From the cell containing the given text, extract its center point as [X, Y] coordinate. 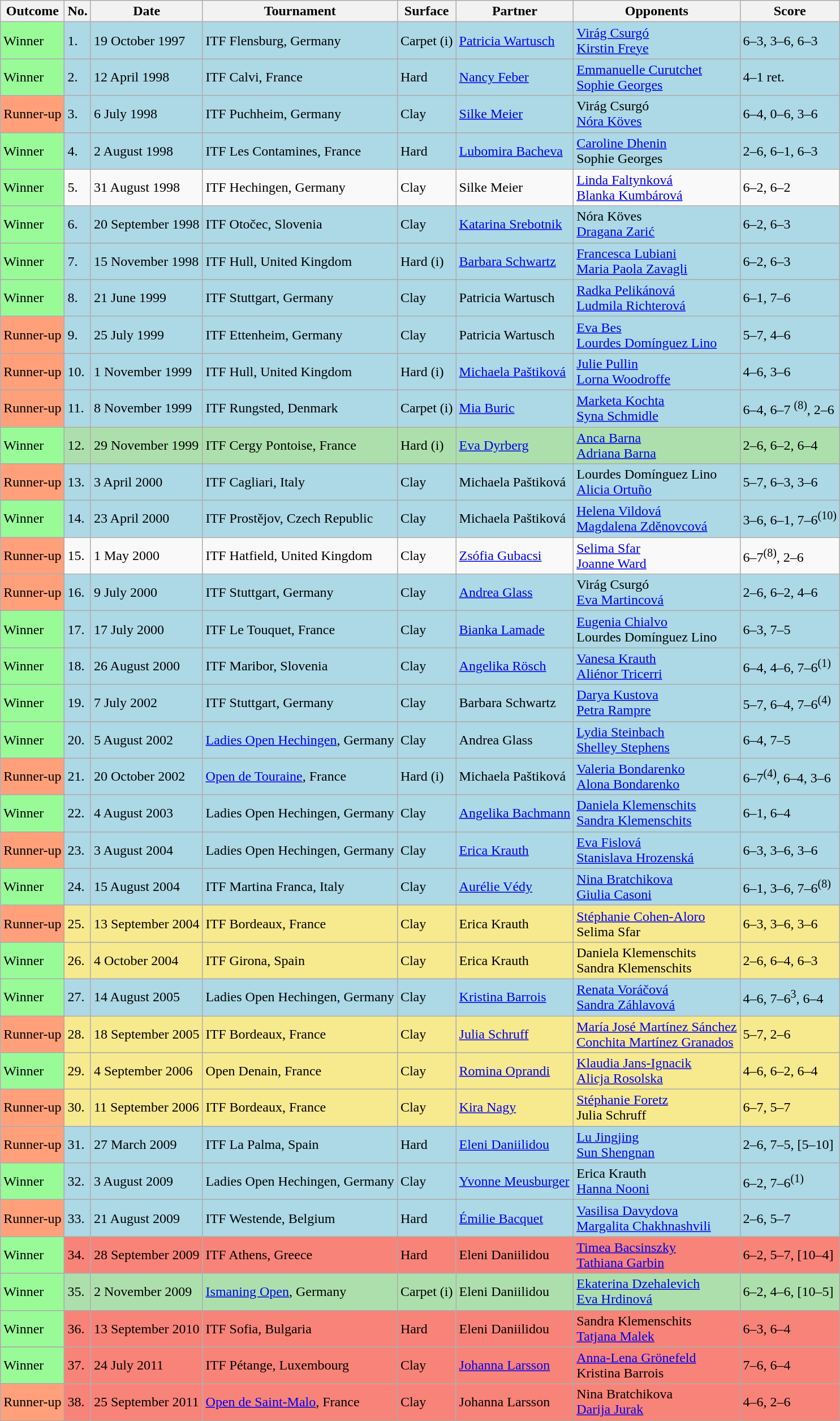
Lydia Steinbach Shelley Stephens [657, 740]
Marketa Kochta Syna Schmidle [657, 408]
2 August 1998 [147, 150]
18. [77, 666]
27. [77, 997]
ITF Girona, Spain [300, 961]
Tournament [300, 11]
Caroline Dhenin Sophie Georges [657, 150]
Partner [515, 11]
6–1, 7–6 [790, 298]
22. [77, 813]
6–2, 5–7, [10–4] [790, 1255]
Virág Csurgó Nóra Köves [657, 114]
Vanesa Krauth Aliénor Tricerri [657, 666]
Open de Saint-Malo, France [300, 1402]
Stéphanie Cohen-Aloro Selima Sfar [657, 923]
Open Denain, France [300, 1071]
23 April 2000 [147, 519]
Opponents [657, 11]
14. [77, 519]
Aurélie Védy [515, 887]
11 September 2006 [147, 1108]
ITF Le Touquet, France [300, 629]
34. [77, 1255]
10. [77, 371]
13. [77, 482]
Lu Jingjing Sun Shengnan [657, 1145]
32. [77, 1181]
26. [77, 961]
ITF Cagliari, Italy [300, 482]
ITF Athens, Greece [300, 1255]
Nina Bratchikova Giulia Casoni [657, 887]
25. [77, 923]
4 August 2003 [147, 813]
5. [77, 188]
2–6, 7–5, [5–10] [790, 1145]
4. [77, 150]
Open de Touraine, France [300, 776]
13 September 2010 [147, 1328]
15. [77, 556]
Klaudia Jans-Ignacik Alicja Rosolska [657, 1071]
6–3, 3–6, 6–3 [790, 41]
Linda Faltynková Blanka Kumbárová [657, 188]
Virág Csurgó Kirstin Freye [657, 41]
Ismaning Open, Germany [300, 1292]
6–2, 6–2 [790, 188]
Radka Pelikánová Ludmila Richterová [657, 298]
29 November 1999 [147, 445]
20 October 2002 [147, 776]
2–6, 6–1, 6–3 [790, 150]
6–1, 3–6, 7–6(8) [790, 887]
12. [77, 445]
6–4, 4–6, 7–6(1) [790, 666]
ITF Flensburg, Germany [300, 41]
Kristina Barrois [515, 997]
ITF Hechingen, Germany [300, 188]
3. [77, 114]
37. [77, 1366]
23. [77, 850]
Eva Fislová Stanislava Hrozenská [657, 850]
17 July 2000 [147, 629]
16. [77, 593]
20 September 1998 [147, 224]
6–2, 4–6, [10–5] [790, 1292]
5–7, 6–3, 3–6 [790, 482]
Selima Sfar Joanne Ward [657, 556]
4 October 2004 [147, 961]
2 November 2009 [147, 1292]
2–6, 6–4, 6–3 [790, 961]
3 August 2004 [147, 850]
Stéphanie Foretz Julia Schruff [657, 1108]
Darya Kustova Petra Rampre [657, 703]
6–4, 6–7 (8), 2–6 [790, 408]
Julia Schruff [515, 1034]
Ekaterina Dzehalevich Eva Hrdinová [657, 1292]
15 November 1998 [147, 261]
33. [77, 1218]
3 August 2009 [147, 1181]
20. [77, 740]
Emmanuelle Curutchet Sophie Georges [657, 77]
2–6, 6–2, 4–6 [790, 593]
6–7(8), 2–6 [790, 556]
6–3, 6–4 [790, 1328]
Nina Bratchikova Darija Jurak [657, 1402]
38. [77, 1402]
Mia Buric [515, 408]
8. [77, 298]
6. [77, 224]
Surface [427, 11]
ITF Pétange, Luxembourg [300, 1366]
24. [77, 887]
19 October 1997 [147, 41]
ITF Les Contamines, France [300, 150]
ITF Maribor, Slovenia [300, 666]
2–6, 6–2, 6–4 [790, 445]
5 August 2002 [147, 740]
35. [77, 1292]
8 November 1999 [147, 408]
36. [77, 1328]
28. [77, 1034]
ITF Cergy Pontoise, France [300, 445]
14 August 2005 [147, 997]
6 July 1998 [147, 114]
25 September 2011 [147, 1402]
Date [147, 11]
Nóra Köves Dragana Zarić [657, 224]
Anna-Lena Grönefeld Kristina Barrois [657, 1366]
Angelika Bachmann [515, 813]
25 July 1999 [147, 335]
No. [77, 11]
ITF Hatfield, United Kingdom [300, 556]
3–6, 6–1, 7–6(10) [790, 519]
6–7, 5–7 [790, 1108]
31. [77, 1145]
Eugenia Chialvo Lourdes Domínguez Lino [657, 629]
21. [77, 776]
7 July 2002 [147, 703]
Erica Krauth Hanna Nooni [657, 1181]
7–6, 6–4 [790, 1366]
27 March 2009 [147, 1145]
Timea Bacsinszky Tathiana Garbin [657, 1255]
6–7(4), 6–4, 3–6 [790, 776]
15 August 2004 [147, 887]
Score [790, 11]
2. [77, 77]
5–7, 2–6 [790, 1034]
Outcome [33, 11]
2–6, 5–7 [790, 1218]
ITF Westende, Belgium [300, 1218]
ITF Otočec, Slovenia [300, 224]
19. [77, 703]
Angelika Rösch [515, 666]
17. [77, 629]
4–6, 7–63, 6–4 [790, 997]
Lourdes Domínguez Lino Alicia Ortuño [657, 482]
3 April 2000 [147, 482]
Katarina Srebotnik [515, 224]
Eva Dyrberg [515, 445]
1 May 2000 [147, 556]
6–1, 6–4 [790, 813]
Eva Bes Lourdes Domínguez Lino [657, 335]
26 August 2000 [147, 666]
18 September 2005 [147, 1034]
21 August 2009 [147, 1218]
ITF Rungsted, Denmark [300, 408]
4–6, 2–6 [790, 1402]
ITF Sofia, Bulgaria [300, 1328]
30. [77, 1108]
Sandra Klemenschits Tatjana Malek [657, 1328]
1 November 1999 [147, 371]
5–7, 6–4, 7–6(4) [790, 703]
24 July 2011 [147, 1366]
Renata Voráčová Sandra Záhlavová [657, 997]
5–7, 4–6 [790, 335]
Lubomira Bacheva [515, 150]
ITF Calvi, France [300, 77]
6–2, 7–6(1) [790, 1181]
7. [77, 261]
31 August 1998 [147, 188]
6–4, 7–5 [790, 740]
4–6, 3–6 [790, 371]
13 September 2004 [147, 923]
29. [77, 1071]
ITF Puchheim, Germany [300, 114]
ITF La Palma, Spain [300, 1145]
Émilie Bacquet [515, 1218]
Valeria Bondarenko Alona Bondarenko [657, 776]
Francesca Lubiani Maria Paola Zavagli [657, 261]
ITF Ettenheim, Germany [300, 335]
Kira Nagy [515, 1108]
4–6, 6–2, 6–4 [790, 1071]
4 September 2006 [147, 1071]
4–1 ret. [790, 77]
Nancy Feber [515, 77]
28 September 2009 [147, 1255]
6–4, 0–6, 3–6 [790, 114]
Zsófia Gubacsi [515, 556]
12 April 1998 [147, 77]
11. [77, 408]
9. [77, 335]
Vasilisa Davydova Margalita Chakhnashvili [657, 1218]
Anca Barna Adriana Barna [657, 445]
Julie Pullin Lorna Woodroffe [657, 371]
1. [77, 41]
21 June 1999 [147, 298]
ITF Martina Franca, Italy [300, 887]
Yvonne Meusburger [515, 1181]
ITF Prostějov, Czech Republic [300, 519]
Virág Csurgó Eva Martincová [657, 593]
Romina Oprandi [515, 1071]
6–3, 7–5 [790, 629]
María José Martínez Sánchez Conchita Martínez Granados [657, 1034]
9 July 2000 [147, 593]
Helena Vildová Magdalena Zděnovcová [657, 519]
Bianka Lamade [515, 629]
